Return the [X, Y] coordinate for the center point of the cell that contains the specified text.  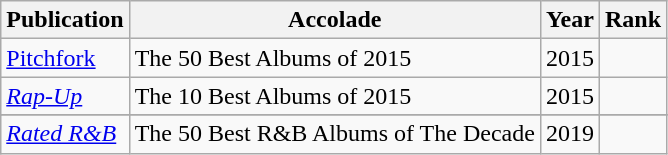
Accolade [334, 20]
Publication [65, 20]
The 10 Best Albums of 2015 [334, 96]
Year [570, 20]
Rated R&B [65, 134]
Pitchfork [65, 58]
The 50 Best R&B Albums of The Decade [334, 134]
Rank [632, 20]
2019 [570, 134]
Rap-Up [65, 96]
The 50 Best Albums of 2015 [334, 58]
